Extract the (X, Y) coordinate from the center of the cell holding the provided text.  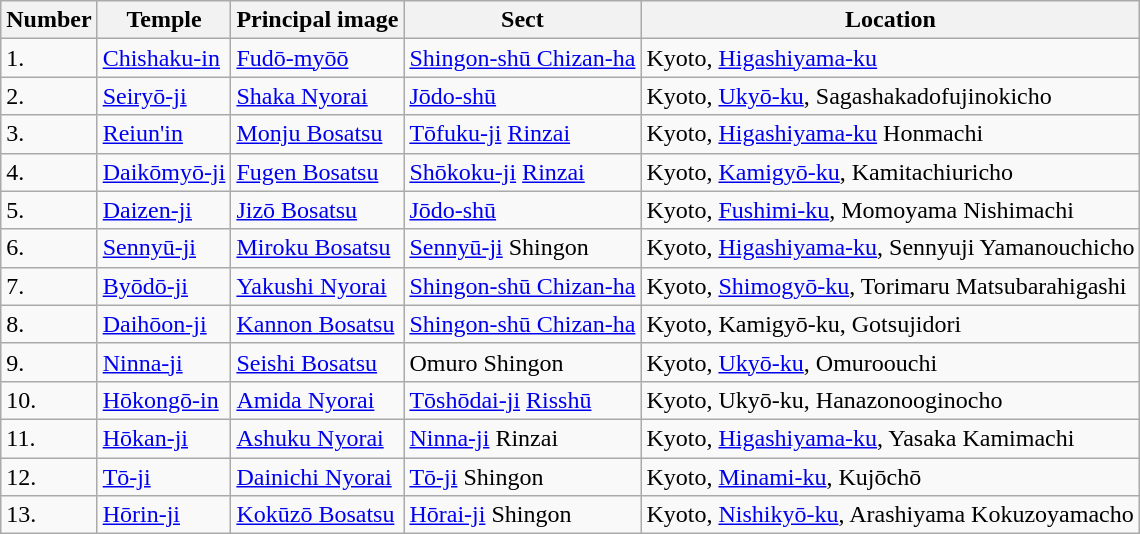
Dainichi Nyorai (318, 477)
Omuro Shingon (522, 362)
10. (49, 400)
9. (49, 362)
Kyoto, Higashiyama-ku (890, 58)
Kyoto, Ukyō-ku, Sagashakadofujinokicho (890, 96)
Tōfuku-ji Rinzai (522, 134)
Kokūzō Bosatsu (318, 515)
Number (49, 20)
Yakushi Nyorai (318, 286)
Reiun'in (164, 134)
Hōrai-ji Shingon (522, 515)
7. (49, 286)
13. (49, 515)
Principal image (318, 20)
Ashuku Nyorai (318, 438)
Ninna-ji Rinzai (522, 438)
Kyoto, Kamigyō-ku, Gotsujidori (890, 324)
Kyoto, Ukyō-ku, Hanazonooginocho (890, 400)
Monju Bosatsu (318, 134)
Tō-ji (164, 477)
Shōkoku-ji Rinzai (522, 172)
Kyoto, Ukyō-ku, Omuroouchi (890, 362)
3. (49, 134)
Tōshōdai-ji Risshū (522, 400)
Seiryō-ji (164, 96)
Kyoto, Fushimi-ku, Momoyama Nishimachi (890, 210)
Jizō Bosatsu (318, 210)
Kyoto, Kamigyō-ku, Kamitachiuricho (890, 172)
Seishi Bosatsu (318, 362)
8. (49, 324)
Byōdō-ji (164, 286)
Hōrin-ji (164, 515)
Kyoto, Minami-ku, Kujōchō (890, 477)
1. (49, 58)
Hōkongō-in (164, 400)
Daizen-ji (164, 210)
6. (49, 248)
Chishaku-in (164, 58)
Fugen Bosatsu (318, 172)
2. (49, 96)
Kyoto, Higashiyama-ku, Sennyuji Yamanouchicho (890, 248)
Hōkan-ji (164, 438)
4. (49, 172)
Miroku Bosatsu (318, 248)
Daikōmyō-ji (164, 172)
Location (890, 20)
Kyoto, Shimogyō-ku, Torimaru Matsubarahigashi (890, 286)
5. (49, 210)
Kyoto, Nishikyō-ku, Arashiyama Kokuzoyamacho (890, 515)
12. (49, 477)
Kannon Bosatsu (318, 324)
Temple (164, 20)
Fudō-myōō (318, 58)
Daihōon-ji (164, 324)
Tō-ji Shingon (522, 477)
Shaka Nyorai (318, 96)
Kyoto, Higashiyama-ku, Yasaka Kamimachi (890, 438)
Ninna-ji (164, 362)
11. (49, 438)
Sennyū-ji Shingon (522, 248)
Amida Nyorai (318, 400)
Kyoto, Higashiyama-ku Honmachi (890, 134)
Sect (522, 20)
Sennyū-ji (164, 248)
